From the cell containing the given text, extract its center point as (X, Y) coordinate. 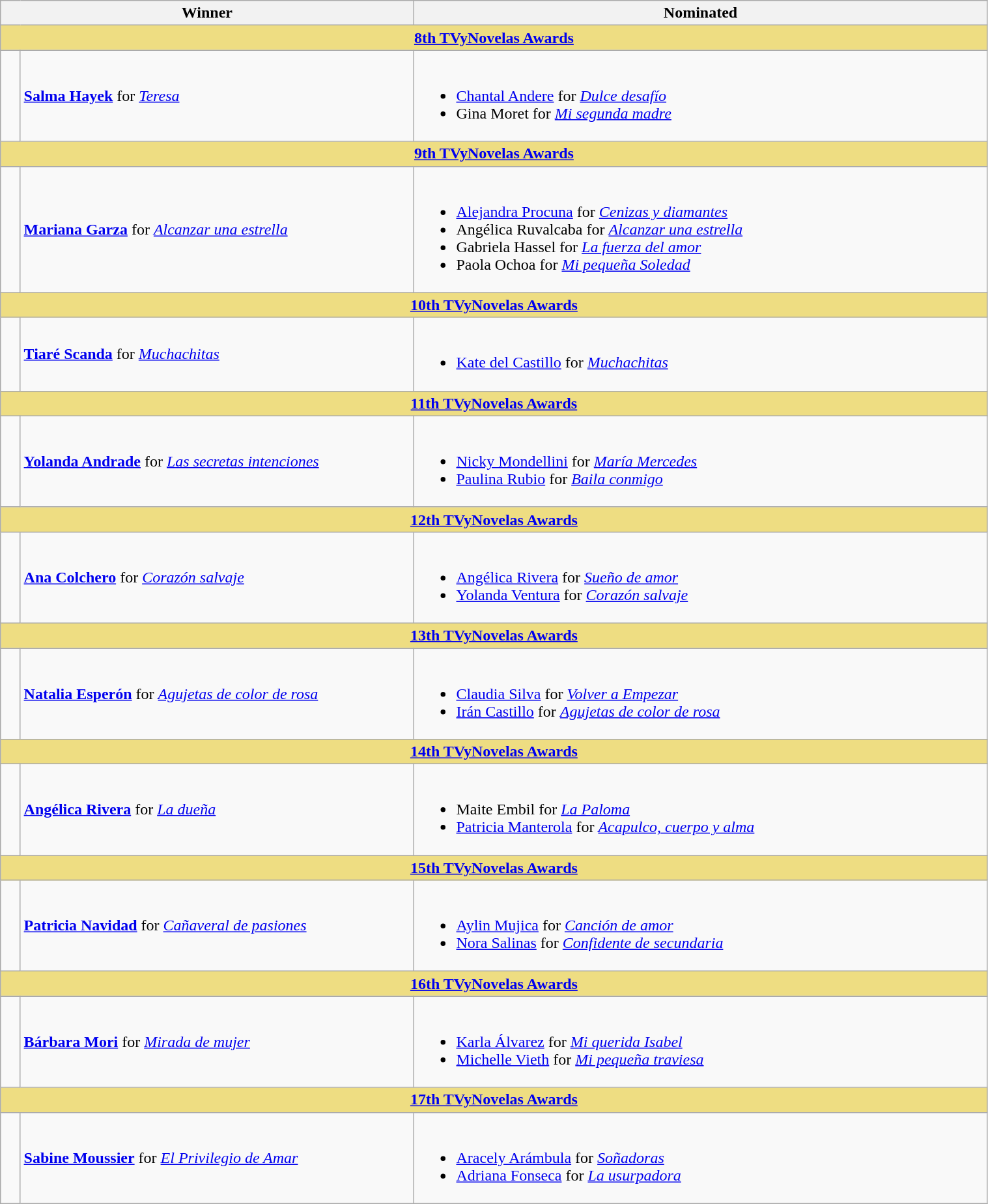
Tiaré Scanda for Muchachitas (217, 354)
13th TVyNovelas Awards (494, 635)
Kate del Castillo for Muchachitas (701, 354)
14th TVyNovelas Awards (494, 752)
Chantal Andere for Dulce desafíoGina Moret for Mi segunda madre (701, 96)
Karla Álvarez for Mi querida IsabelMichelle Vieth for Mi pequeña traviesa (701, 1042)
12th TVyNovelas Awards (494, 519)
Winner (207, 13)
Salma Hayek for Teresa (217, 96)
Sabine Moussier for El Privilegio de Amar (217, 1158)
Maite Embil for La PalomaPatricia Manterola for Acapulco, cuerpo y alma (701, 810)
Patricia Navidad for Cañaveral de pasiones (217, 926)
Yolanda Andrade for Las secretas intenciones (217, 461)
Ana Colchero for Corazón salvaje (217, 577)
17th TVyNovelas Awards (494, 1100)
Nominated (701, 13)
Angélica Rivera for Sueño de amorYolanda Ventura for Corazón salvaje (701, 577)
8th TVyNovelas Awards (494, 38)
Claudia Silva for Volver a EmpezarIrán Castillo for Agujetas de color de rosa (701, 693)
Aracely Arámbula for SoñadorasAdriana Fonseca for La usurpadora (701, 1158)
Nicky Mondellini for María MercedesPaulina Rubio for Baila conmigo (701, 461)
16th TVyNovelas Awards (494, 984)
15th TVyNovelas Awards (494, 868)
Mariana Garza for Alcanzar una estrella (217, 229)
11th TVyNovelas Awards (494, 403)
Aylin Mujica for Canción de amorNora Salinas for Confidente de secundaria (701, 926)
Angélica Rivera for La dueña (217, 810)
Natalia Esperón for Agujetas de color de rosa (217, 693)
10th TVyNovelas Awards (494, 305)
Bárbara Mori for Mirada de mujer (217, 1042)
9th TVyNovelas Awards (494, 154)
